Extract the [X, Y] coordinate from the center of the cell holding the provided text.  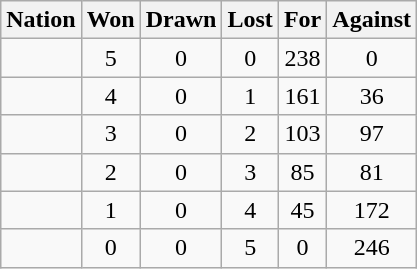
36 [372, 96]
For [302, 20]
Lost [250, 20]
Won [110, 20]
Nation [41, 20]
172 [372, 210]
238 [302, 58]
246 [372, 248]
103 [302, 134]
45 [302, 210]
81 [372, 172]
85 [302, 172]
161 [302, 96]
97 [372, 134]
Against [372, 20]
Drawn [181, 20]
